Scan for the cell matching the given text and deliver its (X, Y) coordinate at center. 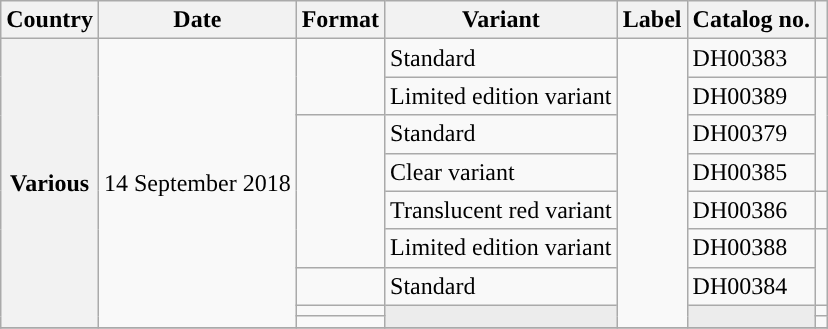
DH00388 (751, 248)
DH00384 (751, 286)
Catalog no. (751, 20)
DH00383 (751, 58)
Date (197, 20)
Variant (502, 20)
Format (340, 20)
DH00389 (751, 96)
14 September 2018 (197, 184)
Various (50, 184)
DH00385 (751, 172)
DH00386 (751, 210)
Clear variant (502, 172)
DH00379 (751, 134)
Country (50, 20)
Label (652, 20)
Translucent red variant (502, 210)
